Return (X, Y) of the center of cell containing provided text 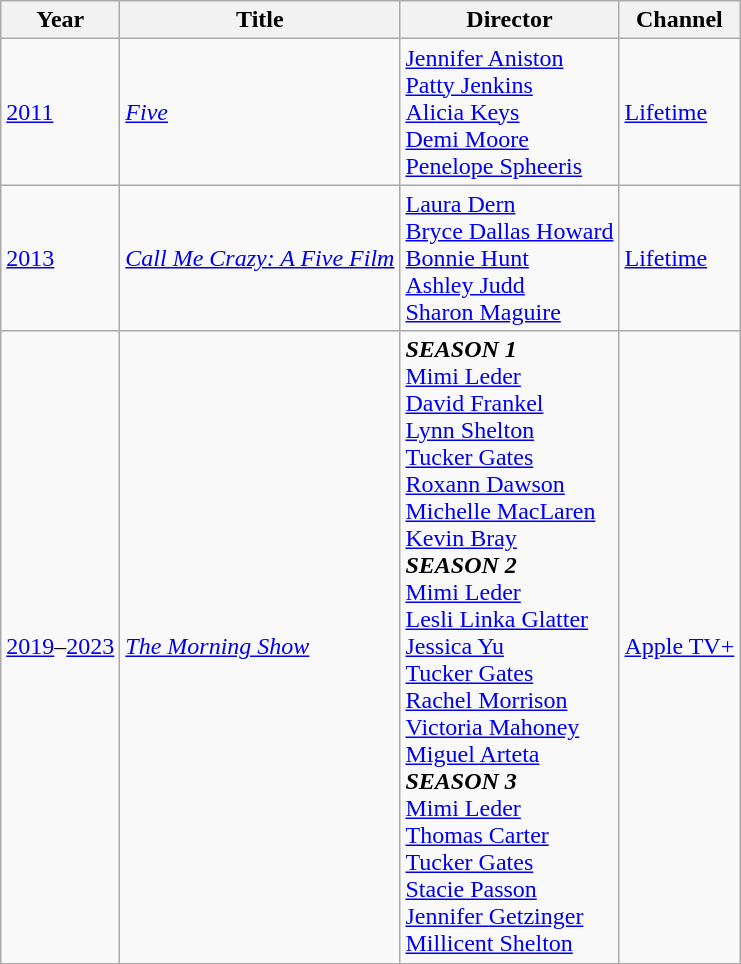
Title (260, 20)
Jennifer AnistonPatty JenkinsAlicia KeysDemi MoorePenelope Spheeris (510, 112)
2011 (60, 112)
Director (510, 20)
Laura DernBryce Dallas HowardBonnie HuntAshley JuddSharon Maguire (510, 258)
Call Me Crazy: A Five Film (260, 258)
2019–2023 (60, 647)
Channel (680, 20)
Year (60, 20)
2013 (60, 258)
Five (260, 112)
Apple TV+ (680, 647)
The Morning Show (260, 647)
